Provide the [x, y] coordinate of the cell's center where the given text is located.  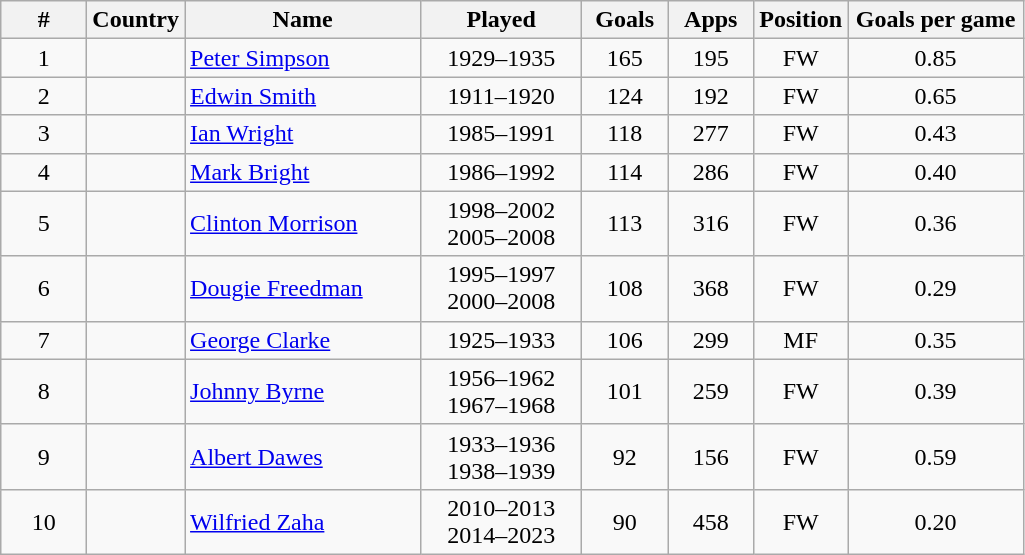
1998–20022005–2008 [502, 224]
458 [711, 522]
156 [711, 456]
192 [711, 96]
0.36 [936, 224]
Position [801, 20]
Peter Simpson [303, 58]
113 [625, 224]
0.39 [936, 392]
0.20 [936, 522]
1925–1933 [502, 340]
299 [711, 340]
Country [136, 20]
6 [44, 288]
Name [303, 20]
1986–1992 [502, 172]
1911–1920 [502, 96]
316 [711, 224]
259 [711, 392]
9 [44, 456]
2010–20132014–2023 [502, 522]
Apps [711, 20]
1995–19972000–2008 [502, 288]
0.29 [936, 288]
MF [801, 340]
90 [625, 522]
101 [625, 392]
1 [44, 58]
Ian Wright [303, 134]
Edwin Smith [303, 96]
3 [44, 134]
Played [502, 20]
1929–1935 [502, 58]
165 [625, 58]
92 [625, 456]
Clinton Morrison [303, 224]
124 [625, 96]
Johnny Byrne [303, 392]
277 [711, 134]
286 [711, 172]
0.59 [936, 456]
0.43 [936, 134]
George Clarke [303, 340]
Goals per game [936, 20]
10 [44, 522]
Mark Bright [303, 172]
8 [44, 392]
2 [44, 96]
0.35 [936, 340]
118 [625, 134]
# [44, 20]
195 [711, 58]
106 [625, 340]
108 [625, 288]
1985–1991 [502, 134]
Albert Dawes [303, 456]
114 [625, 172]
1956–19621967–1968 [502, 392]
Wilfried Zaha [303, 522]
1933–19361938–1939 [502, 456]
5 [44, 224]
368 [711, 288]
Dougie Freedman [303, 288]
0.40 [936, 172]
7 [44, 340]
4 [44, 172]
Goals [625, 20]
0.65 [936, 96]
0.85 [936, 58]
